Output the [x, y] coordinate of the center of the cell containing the given text.  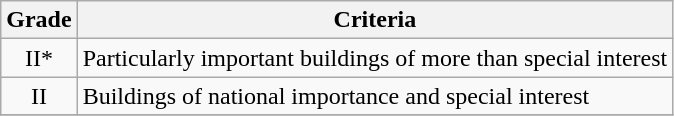
Particularly important buildings of more than special interest [375, 58]
Buildings of national importance and special interest [375, 96]
II [39, 96]
Criteria [375, 20]
Grade [39, 20]
II* [39, 58]
